Return the (X, Y) coordinate for the center point of the cell that contains the specified text.  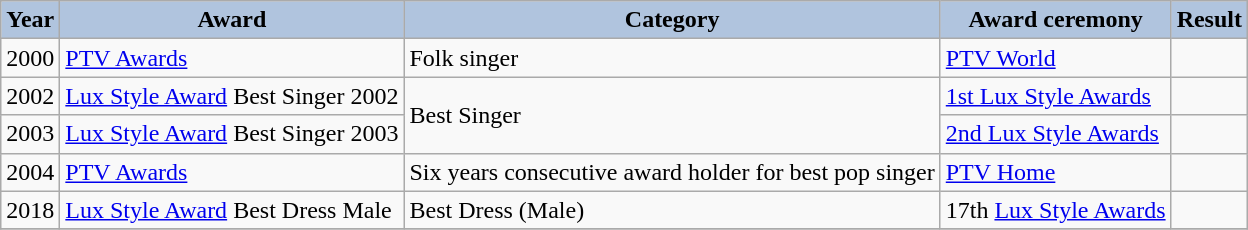
17th Lux Style Awards (1056, 210)
Lux Style Award Best Singer 2003 (232, 134)
Result (1209, 20)
2003 (30, 134)
2018 (30, 210)
Lux Style Award Best Dress Male (232, 210)
Best Dress (Male) (672, 210)
Award ceremony (1056, 20)
2004 (30, 172)
Year (30, 20)
2nd Lux Style Awards (1056, 134)
2002 (30, 96)
Lux Style Award Best Singer 2002 (232, 96)
Folk singer (672, 58)
Six years consecutive award holder for best pop singer (672, 172)
PTV Home (1056, 172)
Award (232, 20)
Best Singer (672, 115)
1st Lux Style Awards (1056, 96)
2000 (30, 58)
PTV World (1056, 58)
Category (672, 20)
